Detect which cell encompasses the target text, then output its [X, Y] center coordinate. 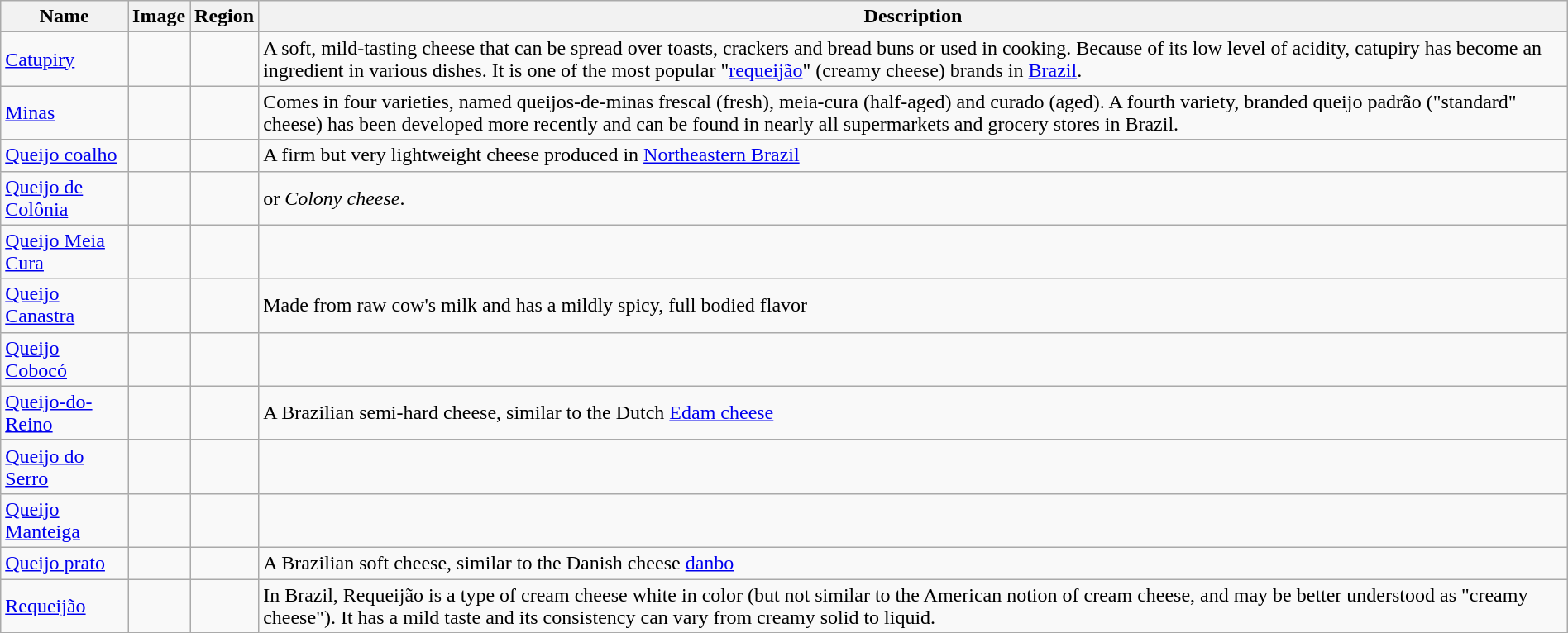
Catupiry [65, 59]
or Colony cheese. [913, 198]
Description [913, 17]
Queijo Manteiga [65, 521]
A Brazilian semi-hard cheese, similar to the Dutch Edam cheese [913, 413]
Queijo Meia Cura [65, 251]
Name [65, 17]
Region [225, 17]
A firm but very lightweight cheese produced in Northeastern Brazil [913, 155]
A Brazilian soft cheese, similar to the Danish cheese danbo [913, 563]
Image [159, 17]
Queijo Cobocó [65, 359]
Queijo-do-Reino [65, 413]
Minas [65, 112]
Made from raw cow's milk and has a mildly spicy, full bodied flavor [913, 306]
Queijo de Colônia [65, 198]
Queijo coalho [65, 155]
Queijo do Serro [65, 466]
Queijo Canastra [65, 306]
Requeijão [65, 605]
Queijo prato [65, 563]
